Determine the [X, Y] coordinate at the center of the cell enclosing the given text.  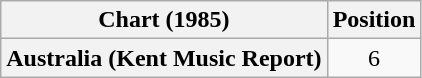
Australia (Kent Music Report) [164, 58]
6 [374, 58]
Chart (1985) [164, 20]
Position [374, 20]
